Capture the cell that displays the provided text and extract its [x, y] central coordinate. 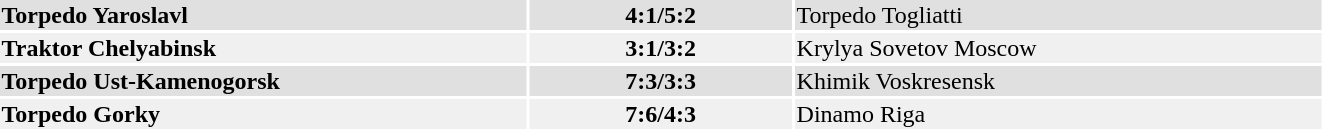
Traktor Chelyabinsk [263, 48]
7:6/4:3 [660, 114]
Torpedo Yaroslavl [263, 15]
4:1/5:2 [660, 15]
Torpedo Ust-Kamenogorsk [263, 81]
Krylya Sovetov Moscow [1058, 48]
Khimik Voskresensk [1058, 81]
3:1/3:2 [660, 48]
7:3/3:3 [660, 81]
Torpedo Togliatti [1058, 15]
Torpedo Gorky [263, 114]
Dinamo Riga [1058, 114]
